Return [x, y] of the center of cell containing provided text 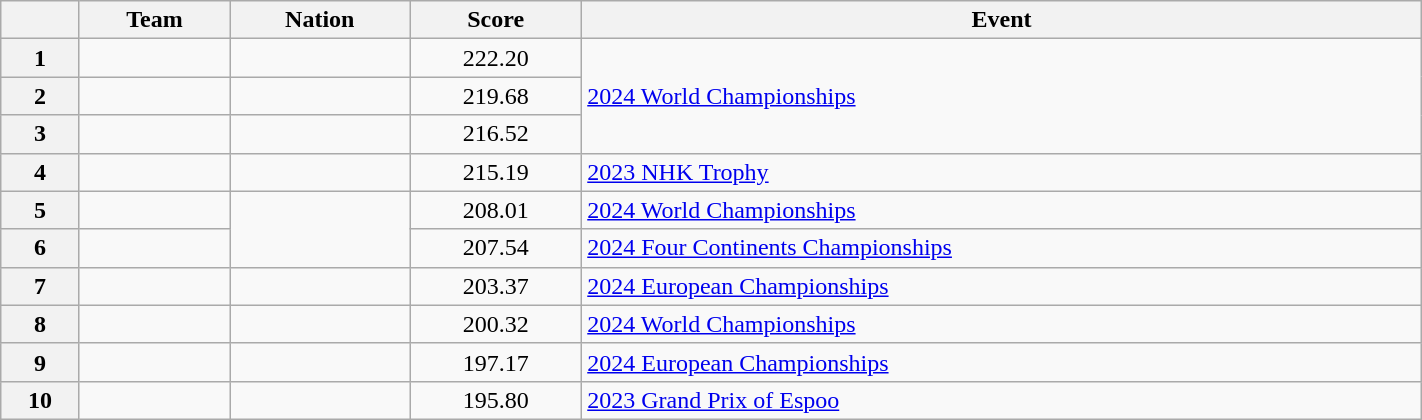
Nation [320, 20]
215.19 [496, 172]
207.54 [496, 248]
200.32 [496, 324]
2023 NHK Trophy [1002, 172]
1 [40, 58]
8 [40, 324]
222.20 [496, 58]
216.52 [496, 134]
Team [154, 20]
5 [40, 210]
9 [40, 362]
7 [40, 286]
2023 Grand Prix of Espoo [1002, 400]
195.80 [496, 400]
208.01 [496, 210]
Score [496, 20]
10 [40, 400]
4 [40, 172]
197.17 [496, 362]
6 [40, 248]
219.68 [496, 96]
Event [1002, 20]
3 [40, 134]
2 [40, 96]
2024 Four Continents Championships [1002, 248]
203.37 [496, 286]
